From the cell containing the given text, extract its center point as [x, y] coordinate. 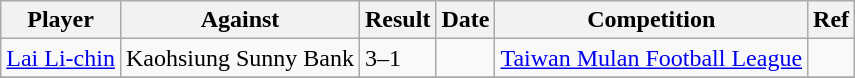
Player [61, 20]
Ref [832, 20]
3–1 [398, 58]
Result [398, 20]
Taiwan Mulan Football League [652, 58]
Date [466, 20]
Kaohsiung Sunny Bank [240, 58]
Competition [652, 20]
Lai Li-chin [61, 58]
Against [240, 20]
